Search for the cell housing the specified text and yield its (X, Y) center coordinate. 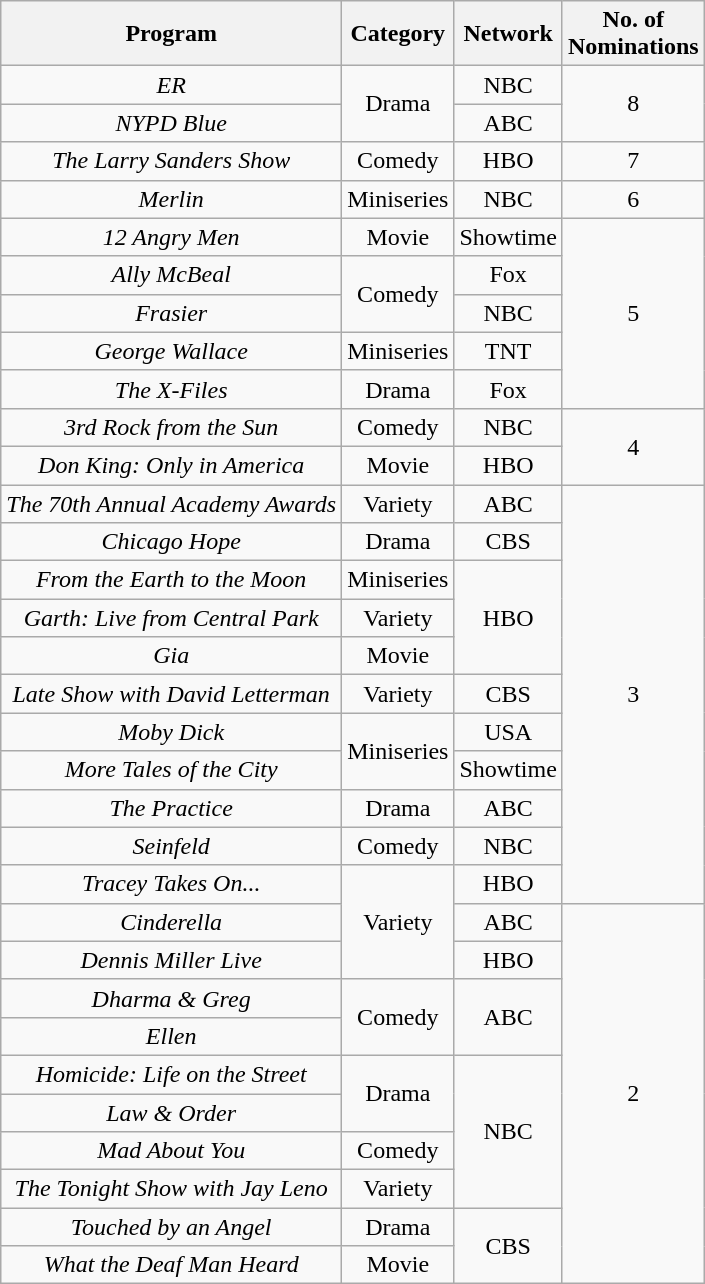
Gia (172, 656)
Dharma & Greg (172, 998)
5 (633, 313)
8 (633, 104)
More Tales of the City (172, 770)
George Wallace (172, 351)
The 70th Annual Academy Awards (172, 503)
3rd Rock from the Sun (172, 427)
What the Deaf Man Heard (172, 1265)
USA (508, 732)
The Larry Sanders Show (172, 161)
6 (633, 199)
The Practice (172, 808)
The Tonight Show with Jay Leno (172, 1189)
Merlin (172, 199)
Garth: Live from Central Park (172, 618)
3 (633, 694)
Ally McBeal (172, 275)
NYPD Blue (172, 123)
Don King: Only in America (172, 465)
Tracey Takes On... (172, 884)
The X-Files (172, 389)
Network (508, 34)
12 Angry Men (172, 237)
Late Show with David Letterman (172, 694)
Program (172, 34)
Dennis Miller Live (172, 960)
Mad About You (172, 1151)
Category (398, 34)
7 (633, 161)
Homicide: Life on the Street (172, 1074)
Law & Order (172, 1113)
Seinfeld (172, 846)
Touched by an Angel (172, 1227)
No. ofNominations (633, 34)
Frasier (172, 313)
Cinderella (172, 922)
From the Earth to the Moon (172, 580)
2 (633, 1094)
Moby Dick (172, 732)
Ellen (172, 1036)
Chicago Hope (172, 542)
TNT (508, 351)
ER (172, 85)
4 (633, 446)
